Provide the [X, Y] coordinate of the cell's center where the given text is located.  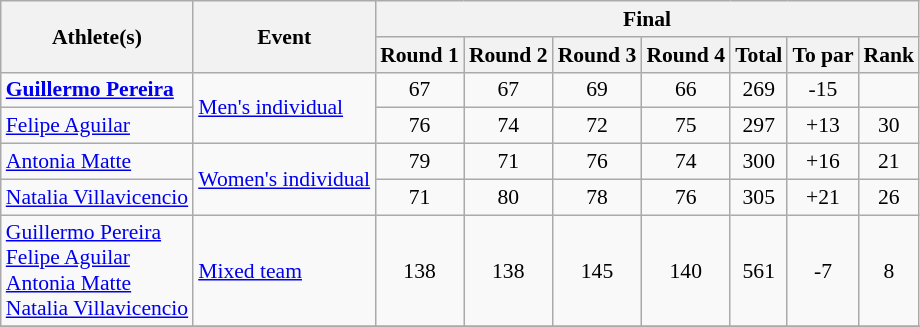
145 [598, 271]
30 [890, 126]
Felipe Aguilar [97, 126]
78 [598, 197]
75 [686, 126]
Natalia Villavicencio [97, 197]
Round 1 [420, 55]
Athlete(s) [97, 36]
Final [647, 19]
Total [758, 55]
Antonia Matte [97, 162]
-15 [822, 90]
-7 [822, 271]
+13 [822, 126]
72 [598, 126]
Round 2 [508, 55]
79 [420, 162]
Guillermo PereiraFelipe AguilarAntonia MatteNatalia Villavicencio [97, 271]
To par [822, 55]
Women's individual [284, 180]
Round 3 [598, 55]
66 [686, 90]
+21 [822, 197]
80 [508, 197]
Round 4 [686, 55]
300 [758, 162]
Mixed team [284, 271]
21 [890, 162]
561 [758, 271]
+16 [822, 162]
8 [890, 271]
Guillermo Pereira [97, 90]
297 [758, 126]
140 [686, 271]
305 [758, 197]
Men's individual [284, 108]
69 [598, 90]
Event [284, 36]
269 [758, 90]
Rank [890, 55]
26 [890, 197]
